Pinpoint the cell where the given text exists, returning its [x, y] midpoint coordinate. 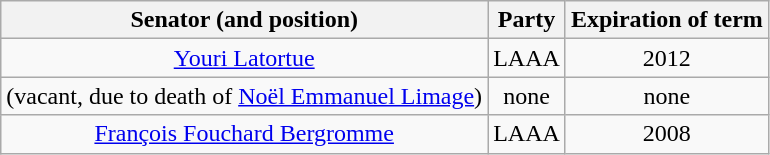
Senator (and position) [244, 20]
(vacant, due to death of Noël Emmanuel Limage) [244, 96]
François Fouchard Bergromme [244, 134]
2008 [666, 134]
Expiration of term [666, 20]
2012 [666, 58]
Youri Latortue [244, 58]
Party [527, 20]
